Output the (x, y) coordinate of the center of the cell containing the given text.  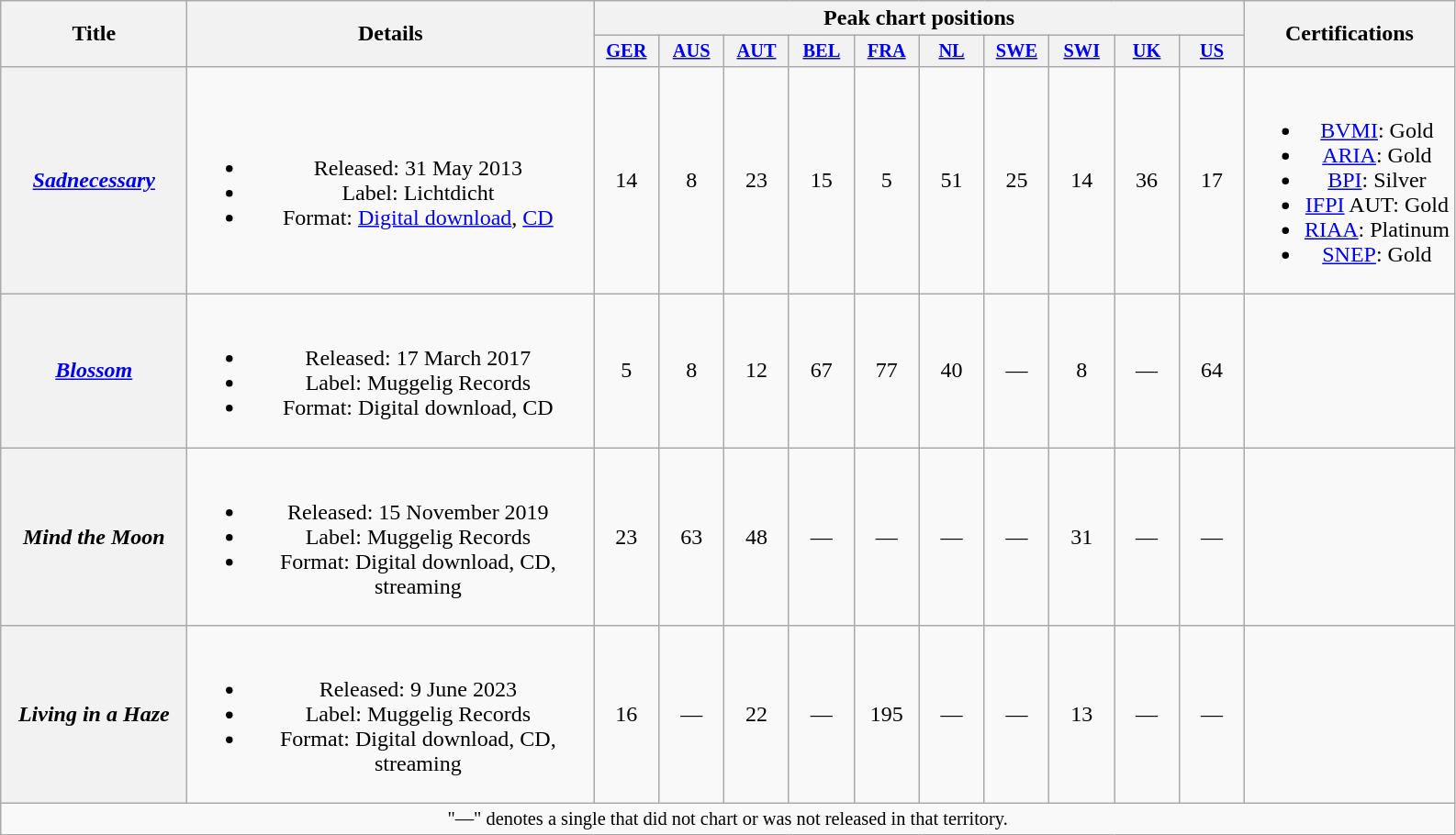
FRA (887, 51)
67 (821, 371)
AUT (756, 51)
US (1212, 51)
Living in a Haze (94, 715)
Sadnecessary (94, 180)
13 (1081, 715)
12 (756, 371)
Mind the Moon (94, 537)
Peak chart positions (920, 18)
15 (821, 180)
22 (756, 715)
BVMI: GoldARIA: GoldBPI: SilverIFPI AUT: GoldRIAA: PlatinumSNEP: Gold (1350, 180)
195 (887, 715)
Details (391, 34)
"—" denotes a single that did not chart or was not released in that territory. (728, 819)
51 (951, 180)
GER (626, 51)
36 (1148, 180)
40 (951, 371)
Certifications (1350, 34)
Title (94, 34)
Released: 9 June 2023Label: Muggelig RecordsFormat: Digital download, CD, streaming (391, 715)
BEL (821, 51)
UK (1148, 51)
63 (692, 537)
AUS (692, 51)
64 (1212, 371)
17 (1212, 180)
SWI (1081, 51)
Released: 17 March 2017Label: Muggelig RecordsFormat: Digital download, CD (391, 371)
16 (626, 715)
Released: 31 May 2013Label: LichtdichtFormat: Digital download, CD (391, 180)
NL (951, 51)
77 (887, 371)
Blossom (94, 371)
Released: 15 November 2019Label: Muggelig RecordsFormat: Digital download, CD, streaming (391, 537)
SWE (1017, 51)
31 (1081, 537)
25 (1017, 180)
48 (756, 537)
